Output the (x, y) coordinate of the center of the cell containing the given text.  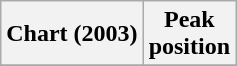
Peakposition (189, 34)
Chart (2003) (72, 34)
